Identify which cell holds the provided text, then report its (x, y) central coordinate. 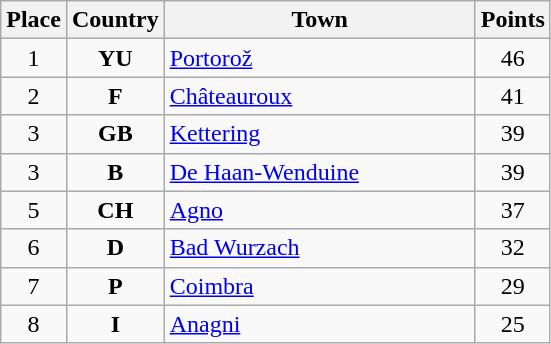
P (115, 286)
Kettering (320, 134)
7 (34, 286)
2 (34, 96)
5 (34, 210)
Coimbra (320, 286)
Anagni (320, 324)
29 (512, 286)
Country (115, 20)
8 (34, 324)
GB (115, 134)
Points (512, 20)
25 (512, 324)
Town (320, 20)
Agno (320, 210)
46 (512, 58)
Portorož (320, 58)
Châteauroux (320, 96)
1 (34, 58)
I (115, 324)
CH (115, 210)
Place (34, 20)
B (115, 172)
6 (34, 248)
Bad Wurzach (320, 248)
41 (512, 96)
32 (512, 248)
37 (512, 210)
F (115, 96)
D (115, 248)
De Haan-Wenduine (320, 172)
YU (115, 58)
